Search for the cell housing the specified text and yield its [X, Y] center coordinate. 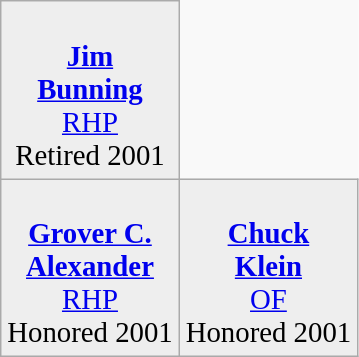
Grover C.AlexanderRHPHonored 2001 [90, 268]
JimBunningRHPRetired 2001 [90, 90]
ChuckKleinOFHonored 2001 [268, 268]
